For the text-containing cell, return its midpoint in (X, Y) coordinate format. 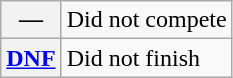
DNF (31, 58)
Did not finish (146, 58)
— (31, 20)
Did not compete (146, 20)
